Return [X, Y] of the center of cell containing provided text 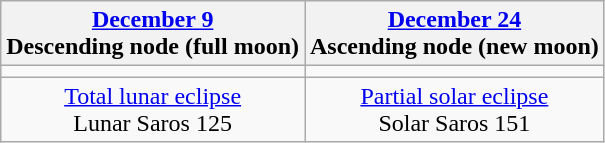
Total lunar eclipseLunar Saros 125 [153, 110]
December 9Descending node (full moon) [153, 34]
December 24Ascending node (new moon) [454, 34]
Partial solar eclipseSolar Saros 151 [454, 110]
